Identify which cell holds the provided text, then report its (x, y) central coordinate. 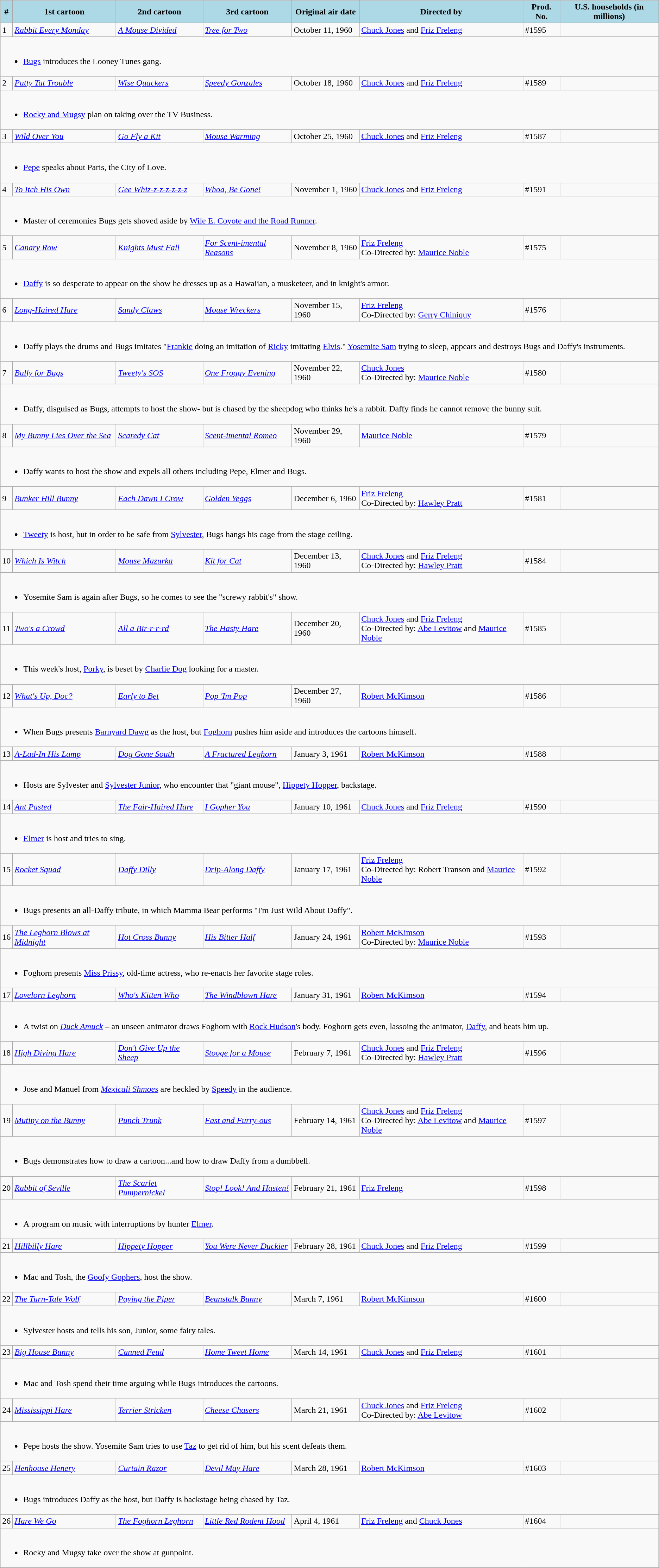
#1600 (541, 1299)
Bugs presents an all-Daffy tribute, in which Mamma Bear performs "I'm Just Wild About Daffy". (329, 906)
Go Fly a Kit (159, 136)
February 21, 1961 (326, 1188)
November 29, 1960 (326, 436)
Sandy Claws (159, 310)
All a Bir-r-r-rd (159, 628)
Mutiny on the Bunny (64, 1120)
#1586 (541, 695)
#1585 (541, 628)
Bully for Bugs (64, 373)
1st cartoon (64, 12)
Scent-imental Romeo (247, 436)
Robert McKimsonCo-Directed by: Maurice Noble (441, 937)
Don't Give Up the Sheep (159, 1053)
Who's Kitten Who (159, 995)
Terrier Stricken (159, 1410)
February 14, 1961 (326, 1120)
December 20, 1960 (326, 628)
#1584 (541, 561)
Mouse Warming (247, 136)
A Mouse Divided (159, 30)
U.S. households (in millions) (609, 12)
January 3, 1961 (326, 754)
Tweety's SOS (159, 373)
To Itch His Own (64, 189)
March 28, 1961 (326, 1468)
16 (6, 937)
December 27, 1960 (326, 695)
#1602 (541, 1410)
Hot Cross Bunny (159, 937)
23 (6, 1352)
#1576 (541, 310)
18 (6, 1053)
5 (6, 247)
October 25, 1960 (326, 136)
Rocky and Mugsy take over the show at gunpoint. (329, 1548)
Wise Quackers (159, 83)
Scaredy Cat (159, 436)
Maurice Noble (441, 436)
#1581 (541, 498)
Rocky and Mugsy plan on taking over the TV Business. (329, 110)
Elmer is host and tries to sing. (329, 833)
Bugs demonstrates how to draw a cartoon...and how to draw Daffy from a dumbbell. (329, 1157)
Tree for Two (247, 30)
#1604 (541, 1521)
The Leghorn Blows at Midnight (64, 937)
3 (6, 136)
3rd cartoon (247, 12)
Curtain Razor (159, 1468)
22 (6, 1299)
The Turn-Tale Wolf (64, 1299)
Rabbit Every Monday (64, 30)
Little Red Rodent Hood (247, 1521)
#1603 (541, 1468)
#1588 (541, 754)
Directed by (441, 12)
Drip-Along Daffy (247, 870)
January 31, 1961 (326, 995)
January 24, 1961 (326, 937)
Cheese Chasers (247, 1410)
Canned Feud (159, 1352)
February 7, 1961 (326, 1053)
Hippety Hopper (159, 1246)
Rabbit of Seville (64, 1188)
Mac and Tosh spend their time arguing while Bugs introduces the cartoons. (329, 1379)
Tweety is host, but in order to be safe from Sylvester, Bugs hangs his cage from the stage ceiling. (329, 529)
Friz FrelengCo-Directed by: Robert Transon and Maurice Noble (441, 870)
January 17, 1961 (326, 870)
Daffy Dilly (159, 870)
November 15, 1960 (326, 310)
Pepe speaks about Paris, the City of Love. (329, 163)
Canary Row (64, 247)
#1598 (541, 1188)
The Fair-Haired Hare (159, 807)
#1597 (541, 1120)
19 (6, 1120)
Mississippi Hare (64, 1410)
24 (6, 1410)
Hare We Go (64, 1521)
13 (6, 754)
Devil May Hare (247, 1468)
When Bugs presents Barnyard Dawg as the host, but Foghorn pushes him aside and introduces the cartoons himself. (329, 727)
March 7, 1961 (326, 1299)
20 (6, 1188)
What's Up, Doc? (64, 695)
#1591 (541, 189)
9 (6, 498)
4 (6, 189)
Friz Freleng and Chuck Jones (441, 1521)
Kit for Cat (247, 561)
Pepe hosts the show. Yosemite Sam tries to use Taz to get rid of him, but his scent defeats them. (329, 1442)
Daffy is so desperate to appear on the show he dresses up as a Hawaiian, a musketeer, and in knight's armor. (329, 279)
Chuck Jones and Friz FrelengCo-Directed by: Abe Levitow (441, 1410)
April 4, 1961 (326, 1521)
Bugs introduces the Looney Tunes gang. (329, 56)
Hosts are Sylvester and Sylvester Junior, who encounter that "giant mouse", Hippety Hopper, backstage. (329, 780)
10 (6, 561)
#1595 (541, 30)
October 11, 1960 (326, 30)
11 (6, 628)
Big House Bunny (64, 1352)
February 28, 1961 (326, 1246)
Prod. No. (541, 12)
December 6, 1960 (326, 498)
Hillbilly Hare (64, 1246)
Which Is Witch (64, 561)
Lovelorn Leghorn (64, 995)
12 (6, 695)
#1575 (541, 247)
Rocket Squad (64, 870)
Dog Gone South (159, 754)
# (6, 12)
Early to Bet (159, 695)
7 (6, 373)
October 18, 1960 (326, 83)
Sylvester hosts and tells his son, Junior, some fairy tales. (329, 1325)
One Froggy Evening (247, 373)
Master of ceremonies Bugs gets shoved aside by Wile E. Coyote and the Road Runner. (329, 216)
8 (6, 436)
Knights Must Fall (159, 247)
December 13, 1960 (326, 561)
Mouse Wreckers (247, 310)
His Bitter Half (247, 937)
15 (6, 870)
6 (6, 310)
Original air date (326, 12)
You Were Never Duckier (247, 1246)
A twist on Duck Amuck – an unseen animator draws Foghorn with Rock Hudson's body. Foghorn gets even, lassoing the animator, Daffy, and beats him up. (329, 1021)
Bugs introduces Daffy as the host, but Daffy is backstage being chased by Taz. (329, 1494)
My Bunny Lies Over the Sea (64, 436)
Putty Tat Trouble (64, 83)
25 (6, 1468)
A Fractured Leghorn (247, 754)
Friz FrelengCo-Directed by: Maurice Noble (441, 247)
Speedy Gonzales (247, 83)
26 (6, 1521)
17 (6, 995)
Whoa, Be Gone! (247, 189)
March 21, 1961 (326, 1410)
Friz FrelengCo-Directed by: Hawley Pratt (441, 498)
Beanstalk Bunny (247, 1299)
Henhouse Henery (64, 1468)
#1594 (541, 995)
Ant Pasted (64, 807)
Fast and Furry-ous (247, 1120)
November 1, 1960 (326, 189)
Paying the Piper (159, 1299)
Punch Trunk (159, 1120)
14 (6, 807)
Stop! Look! And Hasten! (247, 1188)
High Diving Hare (64, 1053)
Stooge for a Mouse (247, 1053)
Mac and Tosh, the Goofy Gophers, host the show. (329, 1272)
January 10, 1961 (326, 807)
#1596 (541, 1053)
March 14, 1961 (326, 1352)
#1592 (541, 870)
The Hasty Hare (247, 628)
2nd cartoon (159, 12)
Long-Haired Hare (64, 310)
A-Lad-In His Lamp (64, 754)
Friz Freleng (441, 1188)
Bunker Hill Bunny (64, 498)
#1587 (541, 136)
#1580 (541, 373)
Home Tweet Home (247, 1352)
Each Dawn I Crow (159, 498)
The Foghorn Leghorn (159, 1521)
#1593 (541, 937)
Friz FrelengCo-Directed by: Gerry Chiniquy (441, 310)
The Windblown Hare (247, 995)
Mouse Mazurka (159, 561)
21 (6, 1246)
#1599 (541, 1246)
A program on music with interruptions by hunter Elmer. (329, 1219)
Jose and Manuel from Mexicali Shmoes are heckled by Speedy in the audience. (329, 1084)
The Scarlet Pumpernickel (159, 1188)
#1589 (541, 83)
This week's host, Porky, is beset by Charlie Dog looking for a master. (329, 665)
Chuck JonesCo-Directed by: Maurice Noble (441, 373)
Yosemite Sam is again after Bugs, so he comes to see the "screwy rabbit's" show. (329, 592)
Gee Whiz-z-z-z-z-z-z (159, 189)
November 22, 1960 (326, 373)
#1579 (541, 436)
Wild Over You (64, 136)
2 (6, 83)
Pop 'Im Pop (247, 695)
Foghorn presents Miss Prissy, old-time actress, who re-enacts her favorite stage roles. (329, 969)
#1601 (541, 1352)
1 (6, 30)
Two's a Crowd (64, 628)
For Scent-imental Reasons (247, 247)
Daffy wants to host the show and expels all others including Pepe, Elmer and Bugs. (329, 467)
Golden Yeggs (247, 498)
I Gopher You (247, 807)
#1590 (541, 807)
November 8, 1960 (326, 247)
